Return (X, Y) of the center of cell containing provided text 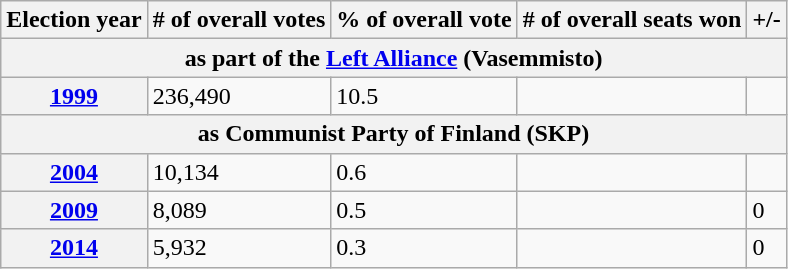
# of overall seats won (632, 20)
5,932 (239, 248)
2009 (74, 210)
10,134 (239, 172)
2014 (74, 248)
as part of the Left Alliance (Vasemmisto) (394, 58)
% of overall vote (424, 20)
236,490 (239, 96)
10.5 (424, 96)
as Communist Party of Finland (SKP) (394, 134)
0.6 (424, 172)
2004 (74, 172)
1999 (74, 96)
Election year (74, 20)
8,089 (239, 210)
# of overall votes (239, 20)
0.3 (424, 248)
0.5 (424, 210)
+/- (766, 20)
